For the text-containing cell, return its midpoint in (x, y) coordinate format. 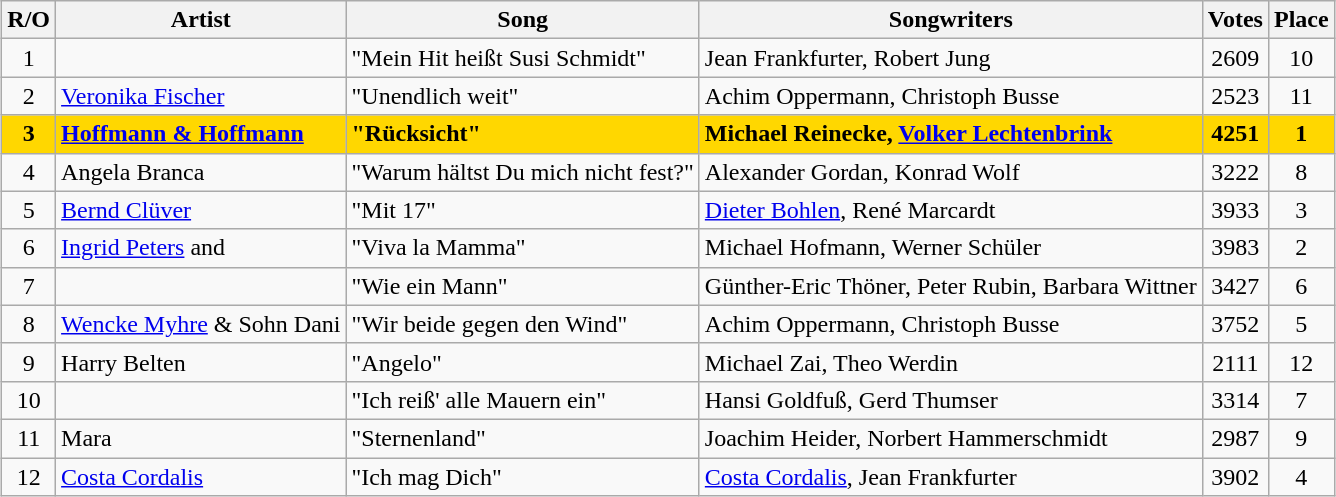
Joachim Heider, Norbert Hammerschmidt (950, 438)
Place (1301, 20)
"Sternenland" (522, 438)
"Ich reiß' alle Mauern ein" (522, 400)
Bernd Clüver (201, 210)
2111 (1235, 362)
Michael Hofmann, Werner Schüler (950, 248)
Alexander Gordan, Konrad Wolf (950, 172)
"Viva la Mamma" (522, 248)
"Mein Hit heißt Susi Schmidt" (522, 58)
Hansi Goldfuß, Gerd Thumser (950, 400)
2609 (1235, 58)
3933 (1235, 210)
"Warum hältst Du mich nicht fest?" (522, 172)
Angela Branca (201, 172)
"Angelo" (522, 362)
4251 (1235, 134)
Mara (201, 438)
Günther-Eric Thöner, Peter Rubin, Barbara Wittner (950, 286)
"Wir beide gegen den Wind" (522, 324)
"Ich mag Dich" (522, 477)
Costa Cordalis (201, 477)
Votes (1235, 20)
Hoffmann & Hoffmann (201, 134)
"Unendlich weit" (522, 96)
Artist (201, 20)
Songwriters (950, 20)
2987 (1235, 438)
3902 (1235, 477)
"Rücksicht" (522, 134)
Veronika Fischer (201, 96)
3983 (1235, 248)
R/O (29, 20)
2523 (1235, 96)
Ingrid Peters and (201, 248)
3222 (1235, 172)
Wencke Myhre & Sohn Dani (201, 324)
3427 (1235, 286)
Harry Belten (201, 362)
"Wie ein Mann" (522, 286)
Michael Zai, Theo Werdin (950, 362)
Michael Reinecke, Volker Lechtenbrink (950, 134)
Song (522, 20)
Jean Frankfurter, Robert Jung (950, 58)
"Mit 17" (522, 210)
3752 (1235, 324)
Dieter Bohlen, René Marcardt (950, 210)
Costa Cordalis, Jean Frankfurter (950, 477)
3314 (1235, 400)
